Search for the cell housing the specified text and yield its (x, y) center coordinate. 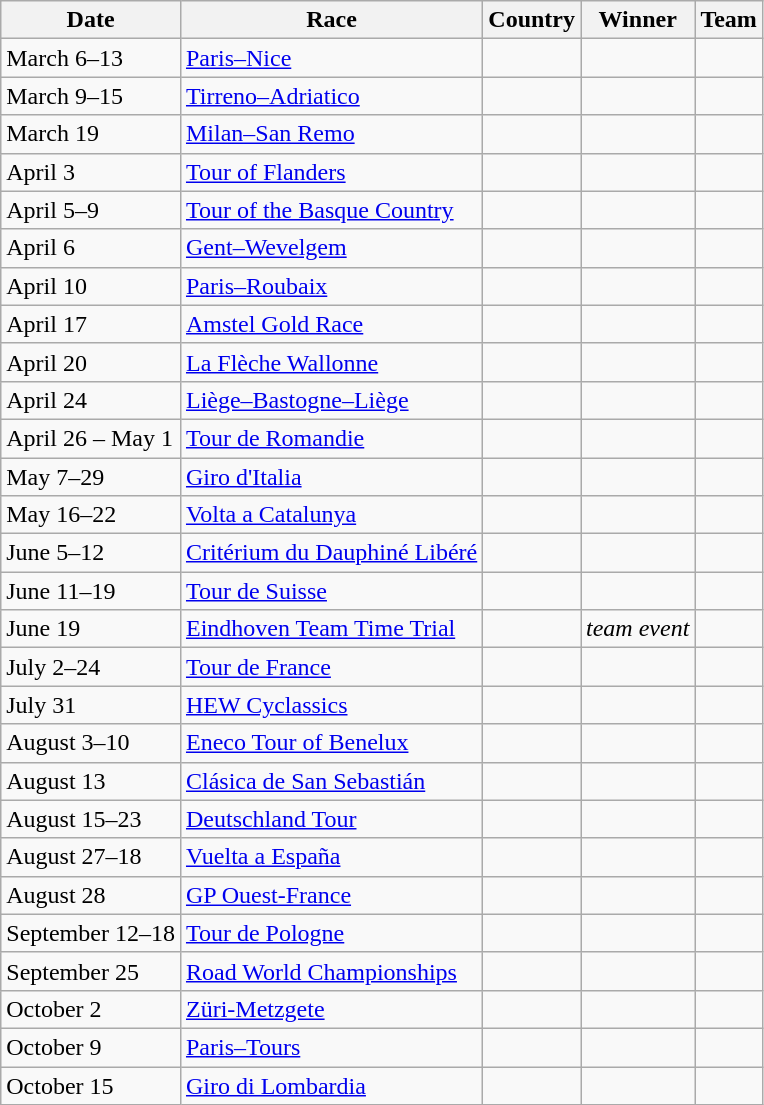
September 25 (91, 971)
Eneco Tour of Benelux (331, 743)
Eindhoven Team Time Trial (331, 629)
Winner (637, 20)
August 28 (91, 895)
Giro di Lombardia (331, 1085)
August 15–23 (91, 819)
Road World Championships (331, 971)
Amstel Gold Race (331, 324)
Race (331, 20)
Vuelta a España (331, 857)
September 12–18 (91, 933)
April 26 – May 1 (91, 438)
April 6 (91, 248)
Tour of Flanders (331, 172)
June 19 (91, 629)
Tirreno–Adriatico (331, 96)
April 10 (91, 286)
Milan–San Remo (331, 134)
March 9–15 (91, 96)
October 2 (91, 1009)
March 19 (91, 134)
Paris–Roubaix (331, 286)
April 24 (91, 400)
May 16–22 (91, 515)
March 6–13 (91, 58)
Tour de Romandie (331, 438)
June 11–19 (91, 591)
Tour of the Basque Country (331, 210)
Critérium du Dauphiné Libéré (331, 553)
Giro d'Italia (331, 477)
Tour de France (331, 667)
Volta a Catalunya (331, 515)
July 31 (91, 705)
Gent–Wevelgem (331, 248)
Paris–Nice (331, 58)
May 7–29 (91, 477)
La Flèche Wallonne (331, 362)
April 5–9 (91, 210)
Paris–Tours (331, 1047)
August 27–18 (91, 857)
October 15 (91, 1085)
Country (532, 20)
Liège–Bastogne–Liège (331, 400)
April 3 (91, 172)
Tour de Suisse (331, 591)
July 2–24 (91, 667)
Tour de Pologne (331, 933)
Date (91, 20)
Team (729, 20)
Clásica de San Sebastián (331, 781)
April 20 (91, 362)
April 17 (91, 324)
August 3–10 (91, 743)
October 9 (91, 1047)
Züri-Metzgete (331, 1009)
June 5–12 (91, 553)
August 13 (91, 781)
Deutschland Tour (331, 819)
GP Ouest-France (331, 895)
HEW Cyclassics (331, 705)
team event (637, 629)
